Find where the given text appears and provide that cell's center as (x, y) coordinate. 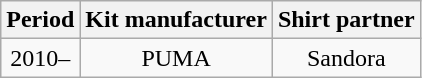
2010– (40, 58)
Kit manufacturer (176, 20)
PUMA (176, 58)
Shirt partner (346, 20)
Sandora (346, 58)
Period (40, 20)
